Provide the (x, y) coordinate of the cell's center where the given text is located.  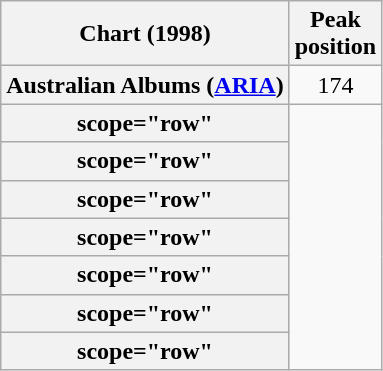
Chart (1998) (145, 34)
174 (335, 85)
Peakposition (335, 34)
Australian Albums (ARIA) (145, 85)
